Determine the [x, y] coordinate at the center of the cell enclosing the given text.  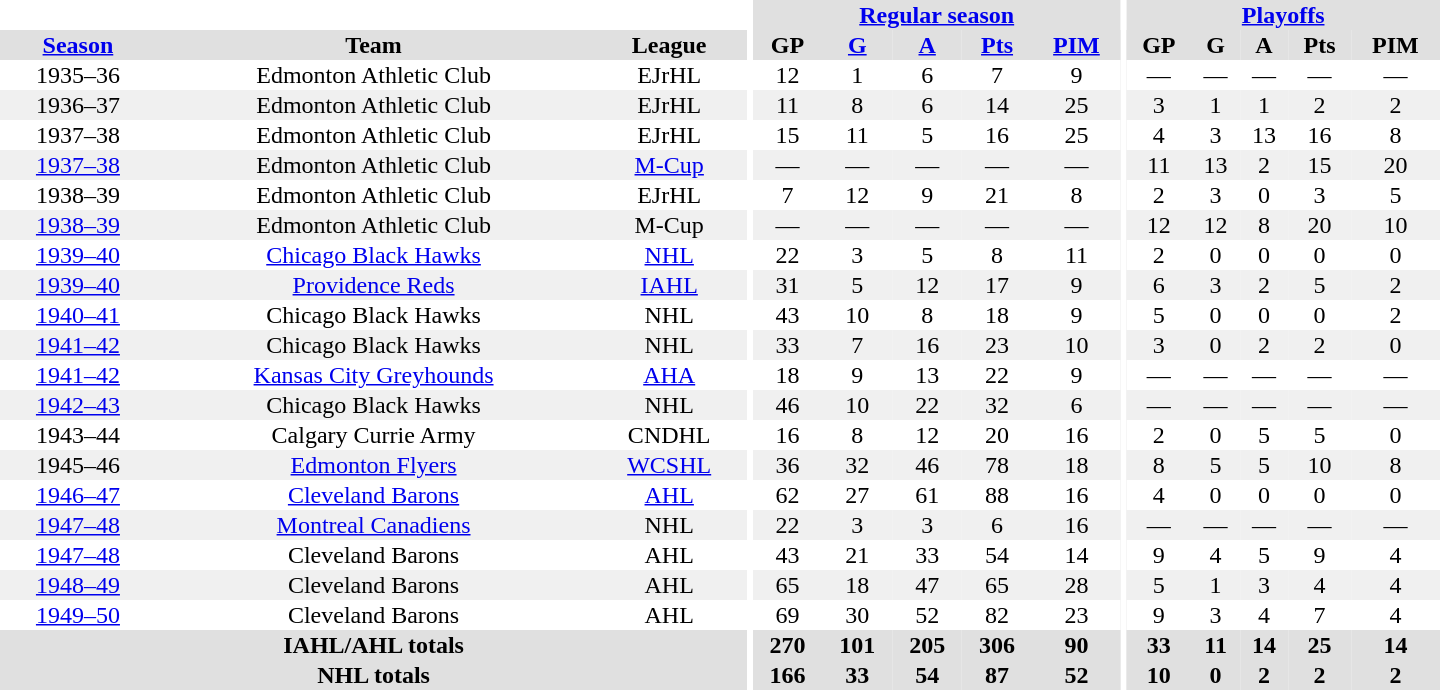
27 [857, 495]
Montreal Canadiens [374, 525]
205 [927, 645]
270 [788, 645]
61 [927, 495]
Edmonton Flyers [374, 465]
69 [788, 615]
Calgary Currie Army [374, 435]
1935–36 [78, 75]
1945–46 [78, 465]
306 [997, 645]
Regular season [937, 15]
36 [788, 465]
Team [374, 45]
82 [997, 615]
101 [857, 645]
IAHL [669, 285]
62 [788, 495]
WCSHL [669, 465]
1940–41 [78, 315]
31 [788, 285]
AHA [669, 375]
Season [78, 45]
47 [927, 585]
Providence Reds [374, 285]
28 [1076, 585]
1948–49 [78, 585]
1936–37 [78, 105]
88 [997, 495]
League [669, 45]
NHL totals [374, 675]
IAHL/AHL totals [374, 645]
90 [1076, 645]
87 [997, 675]
1949–50 [78, 615]
17 [997, 285]
1942–43 [78, 405]
1943–44 [78, 435]
166 [788, 675]
Kansas City Greyhounds [374, 375]
CNDHL [669, 435]
1946–47 [78, 495]
Playoffs [1283, 15]
30 [857, 615]
78 [997, 465]
